For the text-containing cell, return its midpoint in (X, Y) coordinate format. 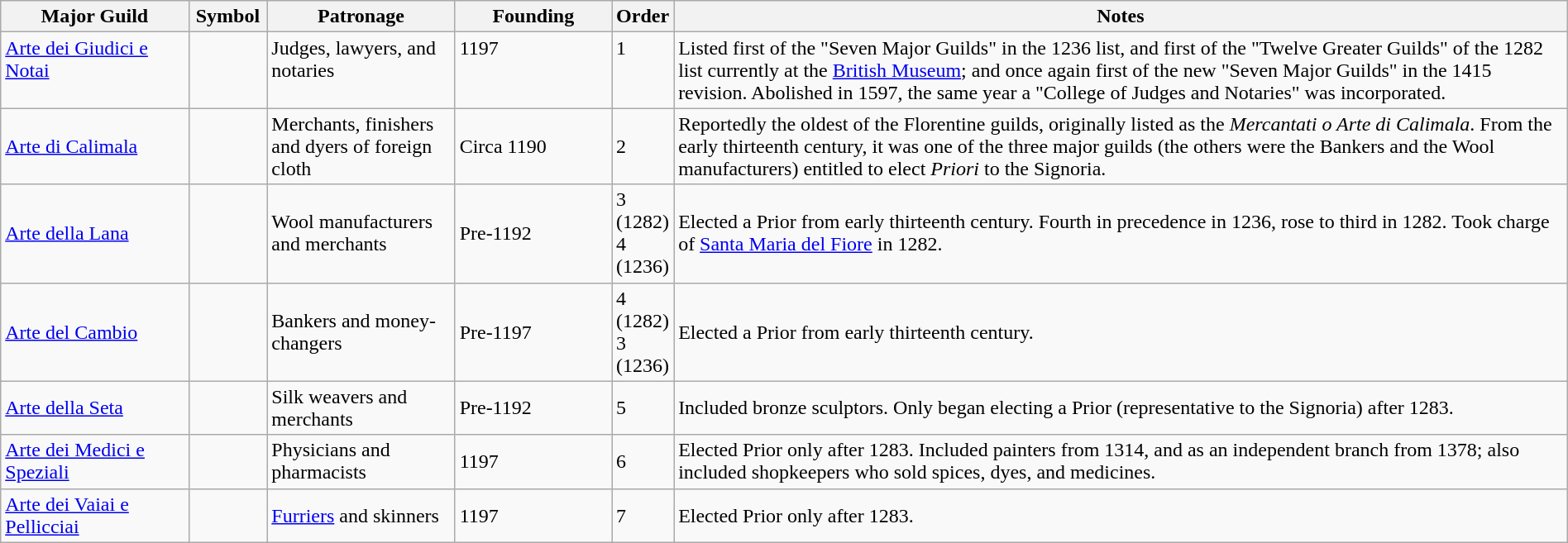
Founding (533, 17)
Wool manufacturers and merchants (361, 233)
Silk weavers and merchants (361, 408)
Arte dei Vaiai e Pellicciai (94, 516)
Merchants, finishers and dyers of foreign cloth (361, 146)
Arte dei Medici e Speziali (94, 461)
3 (1282) 4 (1236) (643, 233)
4 (1282) 3 (1236) (643, 332)
Arte della Seta (94, 408)
Arte di Calimala (94, 146)
Included bronze sculptors. Only began electing a Prior (representative to the Signoria) after 1283. (1121, 408)
Major Guild (94, 17)
Elected a Prior from early thirteenth century. Fourth in precedence in 1236, rose to third in 1282. Took charge of Santa Maria del Fiore in 1282. (1121, 233)
Order (643, 17)
6 (643, 461)
Circa 1190 (533, 146)
Arte della Lana (94, 233)
Notes (1121, 17)
Furriers and skinners (361, 516)
Bankers and money-changers (361, 332)
Patronage (361, 17)
Pre-1197 (533, 332)
Elected a Prior from early thirteenth century. (1121, 332)
Arte del Cambio (94, 332)
Symbol (228, 17)
Physicians and pharmacists (361, 461)
5 (643, 408)
7 (643, 516)
Elected Prior only after 1283. (1121, 516)
Judges, lawyers, and notaries (361, 70)
1 (643, 70)
Arte dei Giudici e Notai (94, 70)
2 (643, 146)
